Return (X, Y) of the center of cell containing provided text 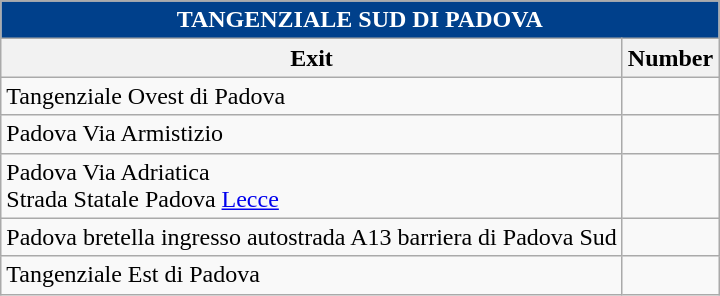
Number (670, 58)
Exit (312, 58)
Padova Via Adriatica Strada Statale Padova Lecce (312, 186)
TANGENZIALE SUD DI PADOVA (360, 20)
Padova bretella ingresso autostrada A13 barriera di Padova Sud (312, 237)
Padova Via Armistizio (312, 134)
Tangenziale Ovest di Padova (312, 96)
Tangenziale Est di Padova (312, 275)
